Locate the cell with the specified text and output its [x, y] center coordinate. 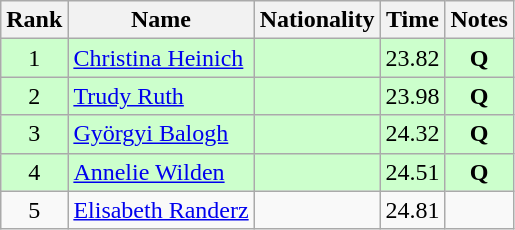
2 [34, 96]
Györgyi Balogh [161, 134]
Time [412, 20]
5 [34, 210]
Nationality [317, 20]
23.82 [412, 58]
3 [34, 134]
24.32 [412, 134]
Annelie Wilden [161, 172]
24.81 [412, 210]
Notes [479, 20]
24.51 [412, 172]
23.98 [412, 96]
1 [34, 58]
Rank [34, 20]
Trudy Ruth [161, 96]
Elisabeth Randerz [161, 210]
Christina Heinich [161, 58]
4 [34, 172]
Name [161, 20]
